Search for the cell housing the specified text and yield its (x, y) center coordinate. 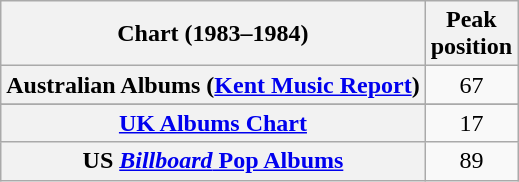
Peakposition (471, 34)
67 (471, 85)
17 (471, 123)
89 (471, 161)
US Billboard Pop Albums (213, 161)
UK Albums Chart (213, 123)
Chart (1983–1984) (213, 34)
Australian Albums (Kent Music Report) (213, 85)
